Determine the [x, y] coordinate at the center of the cell enclosing the given text.  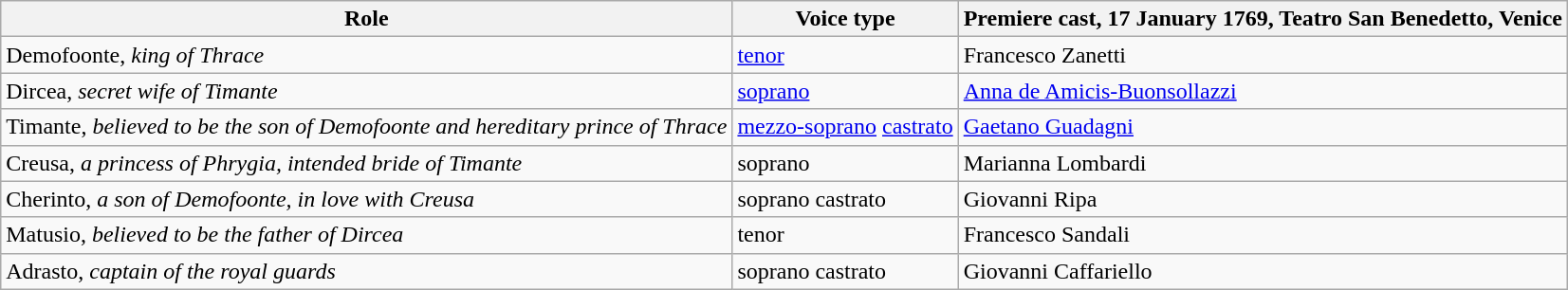
Adrasto, captain of the royal guards [366, 271]
Role [366, 19]
Timante, believed to be the son of Demofoonte and hereditary prince of Thrace [366, 127]
Matusio, believed to be the father of Dircea [366, 235]
Anna de Amicis-Buonsollazzi [1263, 91]
Francesco Zanetti [1263, 55]
mezzo-soprano castrato [845, 127]
Cherinto, a son of Demofoonte, in love with Creusa [366, 199]
Dircea, secret wife of Timante [366, 91]
Voice type [845, 19]
Giovanni Ripa [1263, 199]
Creusa, a princess of Phrygia, intended bride of Timante [366, 163]
Gaetano Guadagni [1263, 127]
Premiere cast, 17 January 1769, Teatro San Benedetto, Venice [1263, 19]
Marianna Lombardi [1263, 163]
Francesco Sandali [1263, 235]
Demofoonte, king of Thrace [366, 55]
Giovanni Caffariello [1263, 271]
